Return [x, y] of the center of cell containing provided text 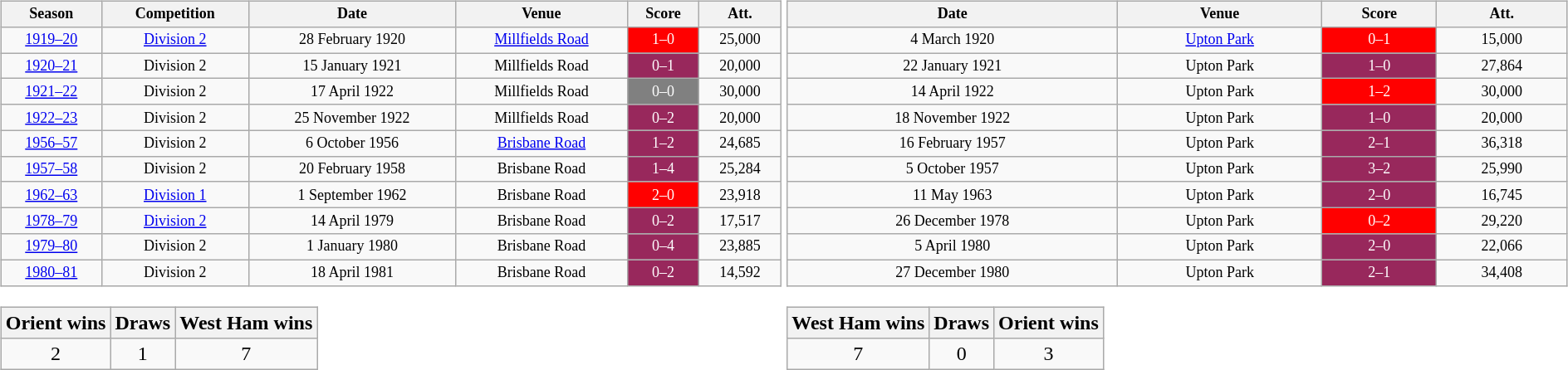
15,000 [1502, 40]
1956–57 [51, 143]
24,685 [740, 143]
1 September 1962 [352, 194]
Season [51, 13]
27,864 [1502, 66]
17,517 [740, 221]
36,318 [1502, 143]
1919–20 [51, 40]
1979–80 [51, 247]
1 [143, 354]
14,592 [740, 272]
Competition [174, 13]
23,885 [740, 247]
18 April 1981 [352, 272]
6 October 1956 [352, 143]
25,000 [740, 40]
18 November 1922 [953, 118]
0–0 [663, 91]
25,284 [740, 169]
20 February 1958 [352, 169]
1957–58 [51, 169]
14 April 1979 [352, 221]
1920–21 [51, 66]
5 April 1980 [953, 247]
23,918 [740, 194]
14 April 1922 [953, 91]
0 [962, 354]
16,745 [1502, 194]
1 January 1980 [352, 247]
29,220 [1502, 221]
26 December 1978 [953, 221]
22 January 1921 [953, 66]
4 March 1920 [953, 40]
3–2 [1379, 169]
1962–63 [51, 194]
25,990 [1502, 169]
Division 1 [174, 194]
3 [1049, 354]
11 May 1963 [953, 194]
28 February 1920 [352, 40]
1–4 [663, 169]
27 December 1980 [953, 272]
1921–22 [51, 91]
22,066 [1502, 247]
16 February 1957 [953, 143]
1922–23 [51, 118]
2 [56, 354]
34,408 [1502, 272]
1980–81 [51, 272]
0–4 [663, 247]
1978–79 [51, 221]
17 April 1922 [352, 91]
15 January 1921 [352, 66]
5 October 1957 [953, 169]
25 November 1922 [352, 118]
